Extract the (X, Y) coordinate from the center of the cell holding the provided text.  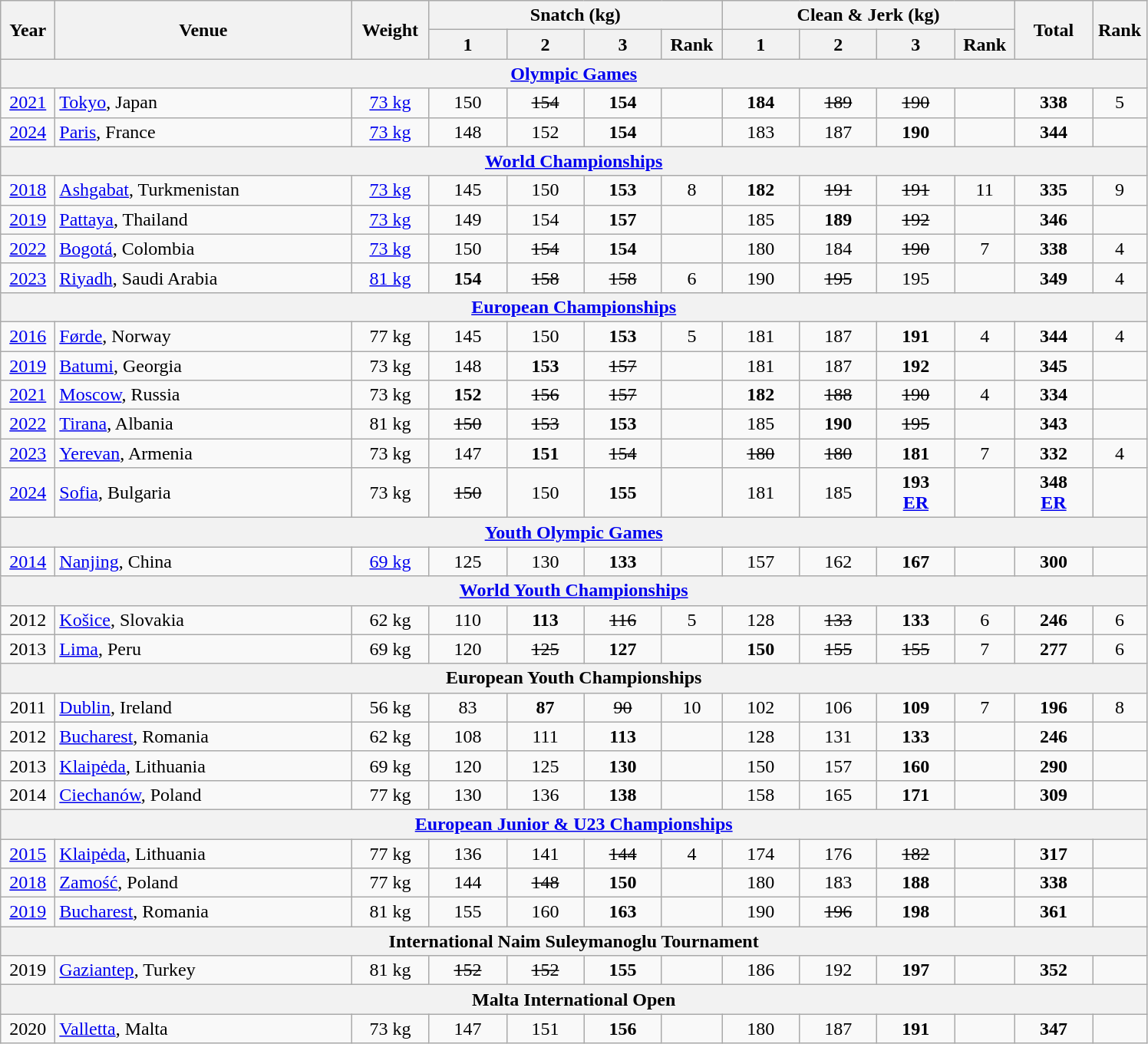
Clean & Jerk (kg) (869, 15)
European Youth Championships (574, 678)
Yerevan, Armenia (203, 453)
106 (838, 707)
Valletta, Malta (203, 1029)
197 (916, 970)
127 (623, 649)
300 (1053, 562)
Total (1053, 30)
Paris, France (203, 132)
56 kg (390, 707)
11 (985, 190)
Lima, Peru (203, 649)
108 (468, 736)
349 (1053, 278)
Youth Olympic Games (574, 532)
176 (838, 854)
149 (468, 219)
Gaziantep, Turkey (203, 970)
Moscow, Russia (203, 395)
116 (623, 620)
World Championships (574, 161)
111 (545, 736)
186 (761, 970)
Tokyo, Japan (203, 103)
352 (1053, 970)
348ER (1053, 492)
361 (1053, 912)
277 (1053, 649)
Sofia, Bulgaria (203, 492)
83 (468, 707)
Olympic Games (574, 74)
10 (692, 707)
Dublin, Ireland (203, 707)
110 (468, 620)
Pattaya, Thailand (203, 219)
162 (838, 562)
2020 (28, 1029)
347 (1053, 1029)
165 (838, 795)
Ciechanów, Poland (203, 795)
Weight (390, 30)
290 (1053, 766)
87 (545, 707)
9 (1120, 190)
Bogotá, Colombia (203, 249)
131 (838, 736)
193ER (916, 492)
141 (545, 854)
138 (623, 795)
Nanjing, China (203, 562)
Košice, Slovakia (203, 620)
Venue (203, 30)
309 (1053, 795)
Tirana, Albania (203, 424)
2015 (28, 854)
Ashgabat, Turkmenistan (203, 190)
346 (1053, 219)
171 (916, 795)
335 (1053, 190)
345 (1053, 366)
Batumi, Georgia (203, 366)
343 (1053, 424)
Førde, Norway (203, 336)
174 (761, 854)
334 (1053, 395)
Snatch (kg) (576, 15)
European Championships (574, 307)
109 (916, 707)
Zamość, Poland (203, 883)
317 (1053, 854)
Malta International Open (574, 1000)
International Naim Suleymanoglu Tournament (574, 941)
World Youth Championships (574, 591)
Riyadh, Saudi Arabia (203, 278)
102 (761, 707)
2016 (28, 336)
90 (623, 707)
Year (28, 30)
163 (623, 912)
European Junior & U23 Championships (574, 824)
2011 (28, 707)
167 (916, 562)
332 (1053, 453)
198 (916, 912)
